For the text-containing cell, return its midpoint in [X, Y] coordinate format. 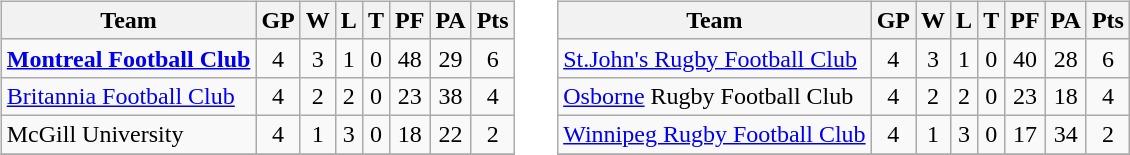
17 [1025, 134]
Winnipeg Rugby Football Club [714, 134]
40 [1025, 58]
Osborne Rugby Football Club [714, 96]
Britannia Football Club [128, 96]
38 [450, 96]
48 [409, 58]
22 [450, 134]
28 [1066, 58]
St.John's Rugby Football Club [714, 58]
McGill University [128, 134]
29 [450, 58]
Montreal Football Club [128, 58]
34 [1066, 134]
